Extract the [X, Y] coordinate from the center of the cell holding the provided text.  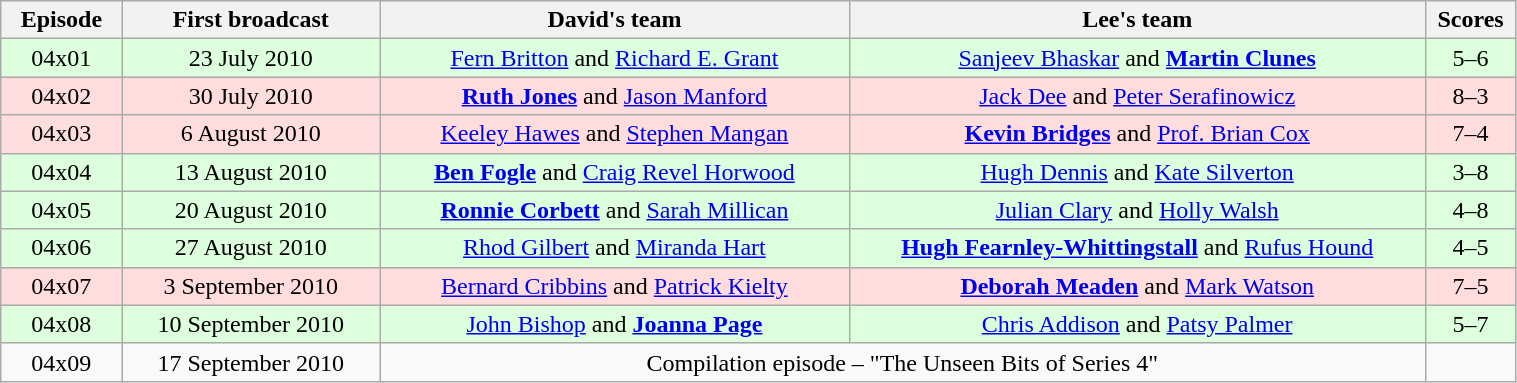
Hugh Dennis and Kate Silverton [1137, 172]
Episode [62, 20]
04x01 [62, 58]
3 September 2010 [251, 286]
20 August 2010 [251, 210]
04x07 [62, 286]
7–5 [1470, 286]
Kevin Bridges and Prof. Brian Cox [1137, 134]
04x05 [62, 210]
Lee's team [1137, 20]
30 July 2010 [251, 96]
4–8 [1470, 210]
Bernard Cribbins and Patrick Kielty [615, 286]
Scores [1470, 20]
5–6 [1470, 58]
Sanjeev Bhaskar and Martin Clunes [1137, 58]
Fern Britton and Richard E. Grant [615, 58]
6 August 2010 [251, 134]
04x08 [62, 324]
7–4 [1470, 134]
4–5 [1470, 248]
David's team [615, 20]
Jack Dee and Peter Serafinowicz [1137, 96]
Chris Addison and Patsy Palmer [1137, 324]
Rhod Gilbert and Miranda Hart [615, 248]
Compilation episode – "The Unseen Bits of Series 4" [903, 362]
04x09 [62, 362]
Julian Clary and Holly Walsh [1137, 210]
Ben Fogle and Craig Revel Horwood [615, 172]
Hugh Fearnley-Whittingstall and Rufus Hound [1137, 248]
Ruth Jones and Jason Manford [615, 96]
27 August 2010 [251, 248]
8–3 [1470, 96]
04x02 [62, 96]
First broadcast [251, 20]
17 September 2010 [251, 362]
04x04 [62, 172]
13 August 2010 [251, 172]
Ronnie Corbett and Sarah Millican [615, 210]
23 July 2010 [251, 58]
04x06 [62, 248]
04x03 [62, 134]
Deborah Meaden and Mark Watson [1137, 286]
5–7 [1470, 324]
10 September 2010 [251, 324]
3–8 [1470, 172]
John Bishop and Joanna Page [615, 324]
Keeley Hawes and Stephen Mangan [615, 134]
